Output the [X, Y] coordinate of the center of the cell containing the given text.  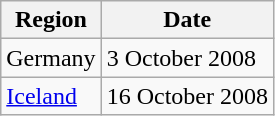
Date [187, 20]
3 October 2008 [187, 58]
Region [51, 20]
16 October 2008 [187, 96]
Germany [51, 58]
Iceland [51, 96]
